Locate the cell with the specified text and output its [x, y] center coordinate. 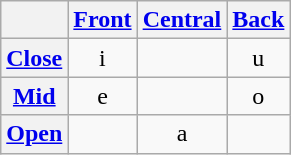
u [258, 58]
o [258, 96]
a [182, 134]
Back [258, 20]
e [102, 96]
Close [34, 58]
i [102, 58]
Front [102, 20]
Mid [34, 96]
Central [182, 20]
Open [34, 134]
